Find where the given text appears and provide that cell's center as [X, Y] coordinate. 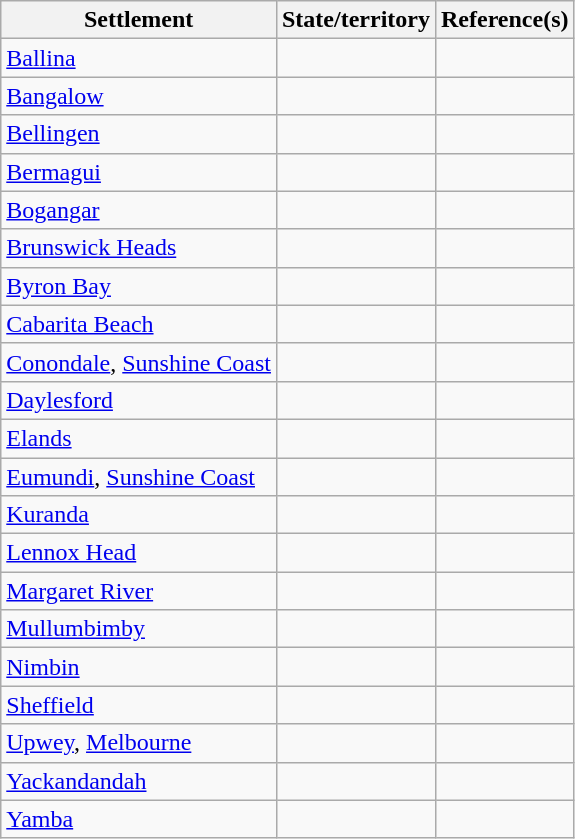
Mullumbimby [139, 629]
Ballina [139, 58]
Elands [139, 438]
Cabarita Beach [139, 324]
Upwey, Melbourne [139, 743]
Nimbin [139, 667]
Bangalow [139, 96]
Reference(s) [504, 20]
Bogangar [139, 210]
Eumundi, Sunshine Coast [139, 477]
Conondale, Sunshine Coast [139, 362]
Yamba [139, 819]
Lennox Head [139, 553]
Byron Bay [139, 286]
Bermagui [139, 172]
Settlement [139, 20]
Kuranda [139, 515]
Brunswick Heads [139, 248]
State/territory [356, 20]
Sheffield [139, 705]
Daylesford [139, 400]
Yackandandah [139, 781]
Bellingen [139, 134]
Margaret River [139, 591]
